Detect which cell encompasses the target text, then output its (X, Y) center coordinate. 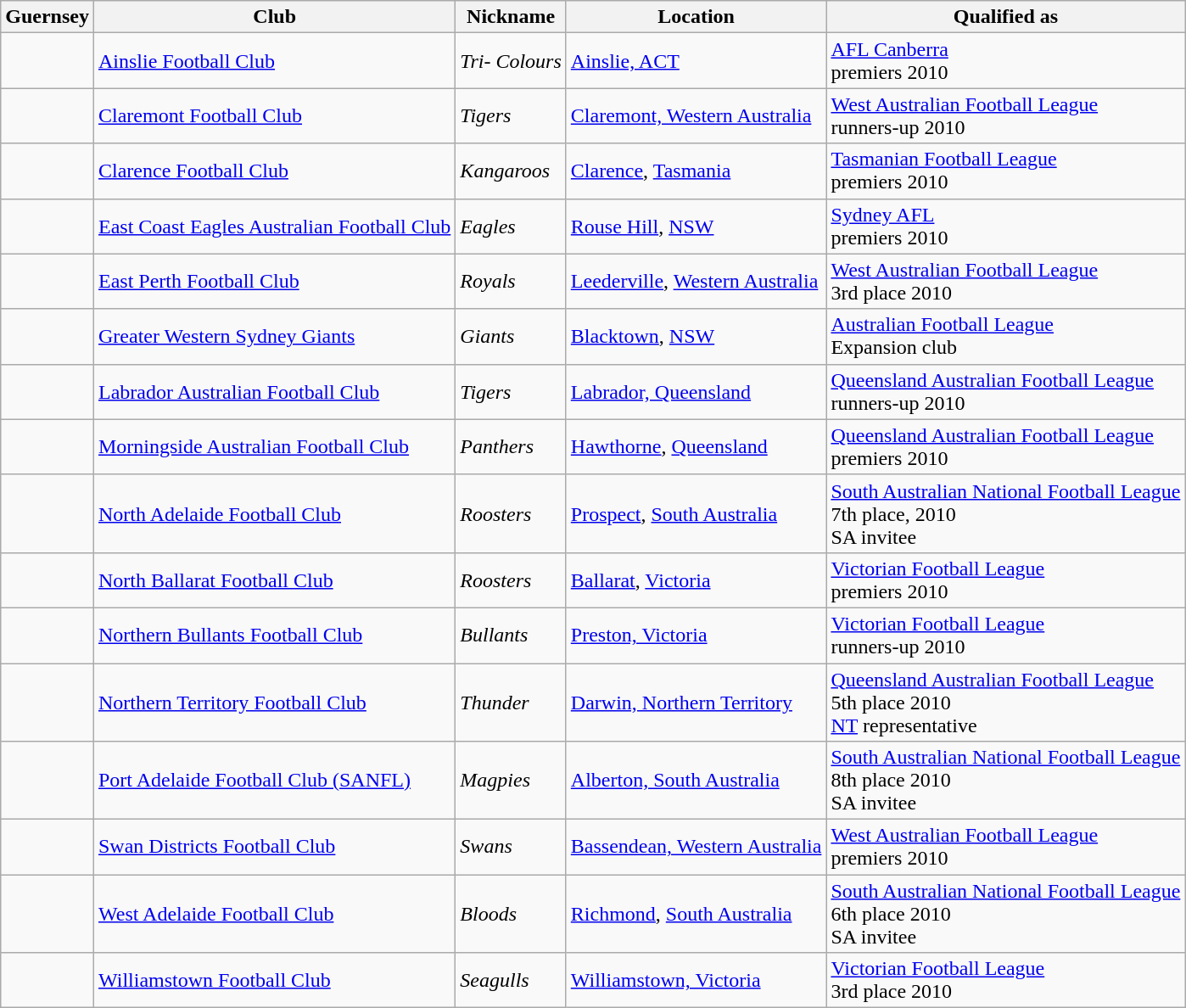
Thunder (511, 703)
Nickname (511, 17)
AFL Canberra premiers 2010 (1006, 61)
North Ballarat Football Club (274, 580)
Swans (511, 847)
South Australian National Football League 6th place 2010SA invitee (1006, 914)
Queensland Australian Football League 5th place 2010 NT representative (1006, 703)
Eagles (511, 226)
Seagulls (511, 981)
West Adelaide Football Club (274, 914)
Bassendean, Western Australia (696, 847)
Port Adelaide Football Club (SANFL) (274, 781)
Greater Western Sydney Giants (274, 336)
Giants (511, 336)
Victorian Football League premiers 2010 (1006, 580)
Bullants (511, 635)
Northern Bullants Football Club (274, 635)
Prospect, South Australia (696, 513)
Blacktown, NSW (696, 336)
Northern Territory Football Club (274, 703)
Magpies (511, 781)
Victorian Football League 3rd place 2010 (1006, 981)
Hawthorne, Queensland (696, 446)
Queensland Australian Football League runners-up 2010 (1006, 392)
Guernsey (48, 17)
Swan Districts Football Club (274, 847)
Leederville, Western Australia (696, 282)
East Perth Football Club (274, 282)
Queensland Australian Football League premiers 2010 (1006, 446)
Panthers (511, 446)
Australian Football League Expansion club (1006, 336)
West Australian Football League runners-up 2010 (1006, 115)
Labrador Australian Football Club (274, 392)
Rouse Hill, NSW (696, 226)
Royals (511, 282)
South Australian National Football League 7th place, 2010SA invitee (1006, 513)
Alberton, South Australia (696, 781)
Tasmanian Football League premiers 2010 (1006, 171)
Kangaroos (511, 171)
Sydney AFL premiers 2010 (1006, 226)
Bloods (511, 914)
Morningside Australian Football Club (274, 446)
Ainslie Football Club (274, 61)
Labrador, Queensland (696, 392)
East Coast Eagles Australian Football Club (274, 226)
West Australian Football League 3rd place 2010 (1006, 282)
Qualified as (1006, 17)
Clarence, Tasmania (696, 171)
Claremont Football Club (274, 115)
Ainslie, ACT (696, 61)
South Australian National Football League 8th place 2010SA invitee (1006, 781)
Clarence Football Club (274, 171)
Williamstown Football Club (274, 981)
Claremont, Western Australia (696, 115)
Ballarat, Victoria (696, 580)
West Australian Football League premiers 2010 (1006, 847)
North Adelaide Football Club (274, 513)
Victorian Football League runners-up 2010 (1006, 635)
Darwin, Northern Territory (696, 703)
Williamstown, Victoria (696, 981)
Club (274, 17)
Tri- Colours (511, 61)
Preston, Victoria (696, 635)
Location (696, 17)
Richmond, South Australia (696, 914)
